Pinpoint the cell where the given text exists, returning its [X, Y] midpoint coordinate. 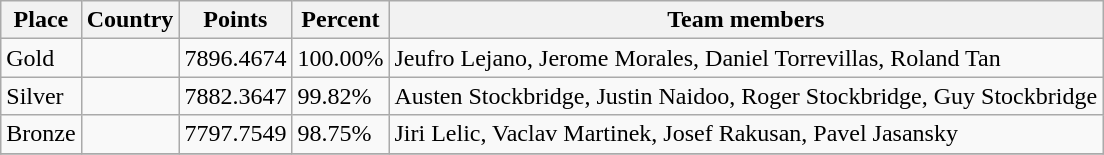
Gold [41, 58]
Place [41, 20]
7882.3647 [236, 96]
Silver [41, 96]
Jeufro Lejano, Jerome Morales, Daniel Torrevillas, Roland Tan [746, 58]
Percent [340, 20]
Team members [746, 20]
Points [236, 20]
98.75% [340, 134]
Bronze [41, 134]
99.82% [340, 96]
7797.7549 [236, 134]
Jiri Lelic, Vaclav Martinek, Josef Rakusan, Pavel Jasansky [746, 134]
Country [130, 20]
100.00% [340, 58]
7896.4674 [236, 58]
Austen Stockbridge, Justin Naidoo, Roger Stockbridge, Guy Stockbridge [746, 96]
